Search for the cell housing the specified text and yield its (x, y) center coordinate. 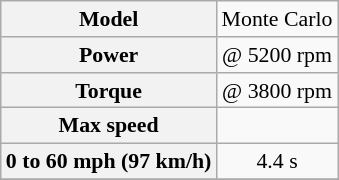
Max speed (109, 125)
4.4 s (276, 161)
@ 3800 rpm (276, 90)
@ 5200 rpm (276, 54)
Torque (109, 90)
0 to 60 mph (97 km/h) (109, 161)
Power (109, 54)
Monte Carlo (276, 18)
Model (109, 18)
